Find where the given text appears and provide that cell's center as [X, Y] coordinate. 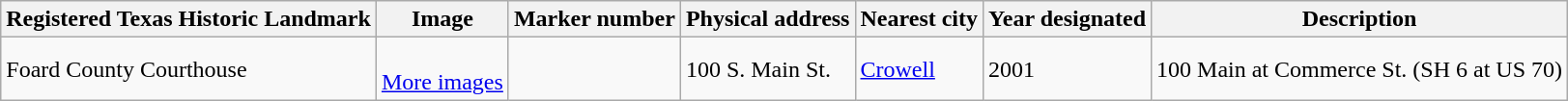
Description [1360, 19]
100 S. Main St. [767, 69]
Crowell [920, 69]
Foard County Courthouse [189, 69]
More images [442, 69]
100 Main at Commerce St. (SH 6 at US 70) [1360, 69]
Physical address [767, 19]
Image [442, 19]
Nearest city [920, 19]
2001 [1068, 69]
Marker number [594, 19]
Registered Texas Historic Landmark [189, 19]
Year designated [1068, 19]
